Identify which cell holds the provided text, then report its [X, Y] central coordinate. 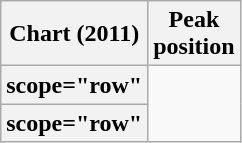
Chart (2011) [74, 34]
Peakposition [194, 34]
